Capture the cell that displays the provided text and extract its [x, y] central coordinate. 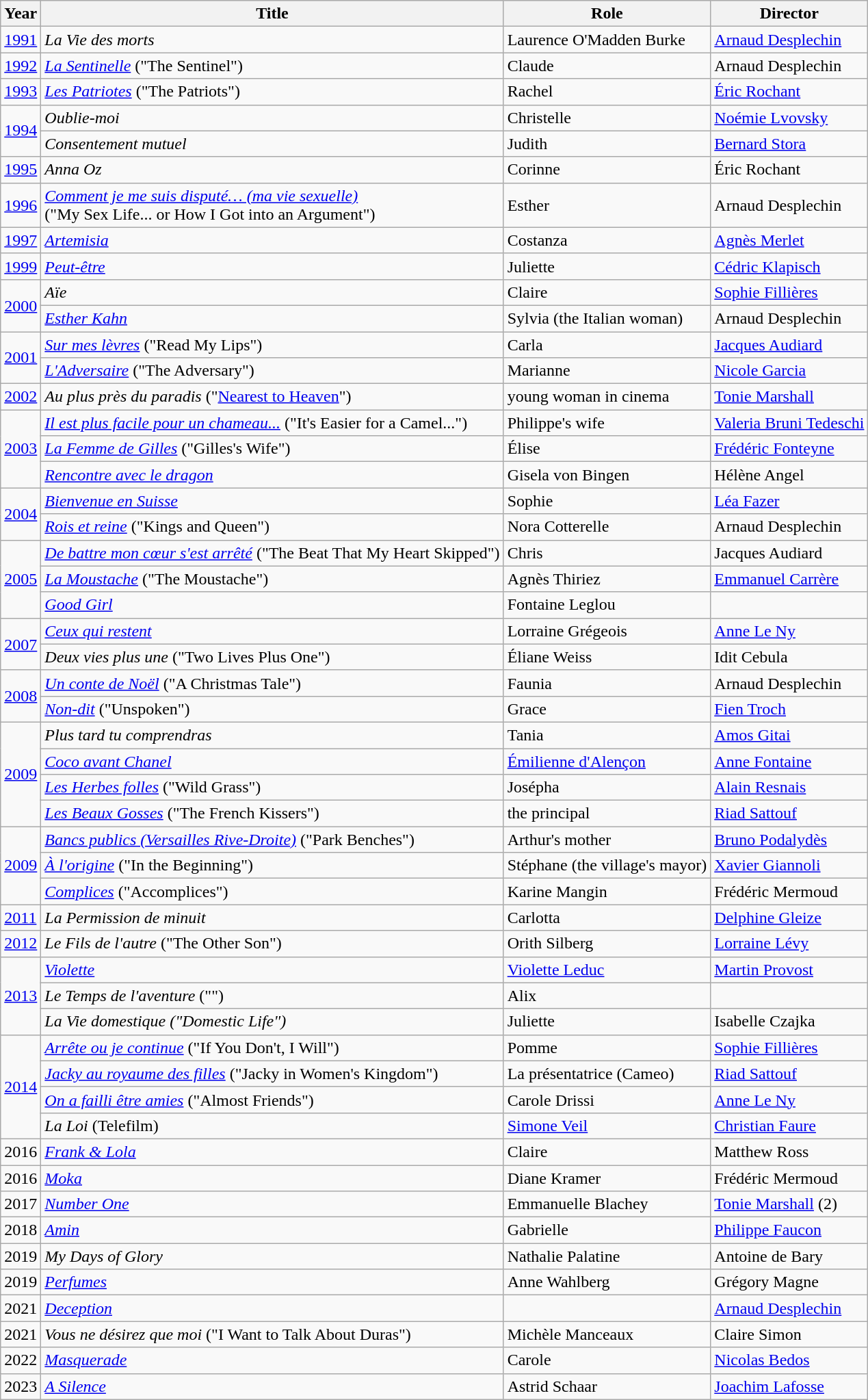
Gisela von Bingen [607, 475]
2011 [21, 918]
Deux vies plus une ("Two Lives Plus One") [272, 657]
Emmanuelle Blachey [607, 1204]
2012 [21, 944]
1994 [21, 131]
Au plus près du paradis ("Nearest to Heaven") [272, 397]
Émilienne d'Alençon [607, 762]
Oublie-moi [272, 118]
1992 [21, 66]
1991 [21, 40]
Deception [272, 1308]
Arthur's mother [607, 840]
Chris [607, 553]
Masquerade [272, 1360]
Emmanuel Carrère [789, 579]
young woman in cinema [607, 397]
Peut-être [272, 266]
Anne Wahlberg [607, 1282]
La Moustache ("The Moustache") [272, 579]
2008 [21, 696]
Bernard Stora [789, 144]
Moka [272, 1178]
Amos Gitai [789, 735]
2005 [21, 579]
the principal [607, 814]
1995 [21, 170]
Perfumes [272, 1282]
Grace [607, 709]
1993 [21, 92]
Carla [607, 344]
De battre mon cœur s'est arrêté ("The Beat That My Heart Skipped") [272, 553]
Anne Fontaine [789, 762]
Les Patriotes ("The Patriots") [272, 92]
Léa Fazer [789, 501]
2003 [21, 449]
Esther Kahn [272, 318]
Lorraine Grégeois [607, 631]
La Permission de minuit [272, 918]
Le Fils de l'autre ("The Other Son") [272, 944]
Karine Mangin [607, 892]
La Vie des morts [272, 40]
Éliane Weiss [607, 657]
Nicolas Bedos [789, 1360]
Arrête ou je continue ("If You Don't, I Will") [272, 1048]
Consentement mutuel [272, 144]
Les Beaux Gosses ("The French Kissers") [272, 814]
Bruno Podalydès [789, 840]
Rachel [607, 92]
Il est plus facile pour un chameau... ("It's Easier for a Camel...") [272, 423]
Rencontre avec le dragon [272, 475]
Simone Veil [607, 1126]
Alix [607, 996]
La Femme de Gilles ("Gilles's Wife") [272, 449]
Coco avant Chanel [272, 762]
Claude [607, 66]
Tania [607, 735]
Un conte de Noël ("A Christmas Tale") [272, 683]
Noémie Lvovsky [789, 118]
2023 [21, 1386]
Sylvia (the Italian woman) [607, 318]
Martin Provost [789, 970]
1997 [21, 240]
Jacky au royaume des filles ("Jacky in Women's Kingdom") [272, 1074]
Year [21, 14]
2018 [21, 1230]
Aïe [272, 292]
Fien Troch [789, 709]
Le Temps de l'aventure ("") [272, 996]
Non-dit ("Unspoken") [272, 709]
Josépha [607, 788]
La Loi (Telefilm) [272, 1126]
Xavier Giannoli [789, 866]
Pomme [607, 1048]
Frank & Lola [272, 1152]
Delphine Gleize [789, 918]
Carlotta [607, 918]
Christelle [607, 118]
Michèle Manceaux [607, 1334]
2022 [21, 1360]
Number One [272, 1204]
Tonie Marshall (2) [789, 1204]
Nicole Garcia [789, 371]
Valeria Bruni Tedeschi [789, 423]
La présentatrice (Cameo) [607, 1074]
Amin [272, 1230]
Joachim Lafosse [789, 1386]
My Days of Glory [272, 1256]
Frédéric Fonteyne [789, 449]
2001 [21, 357]
2004 [21, 514]
Good Girl [272, 605]
Laurence O'Madden Burke [607, 40]
Costanza [607, 240]
Cédric Klapisch [789, 266]
Rois et reine ("Kings and Queen") [272, 527]
Corinne [607, 170]
Esther [607, 205]
Bancs publics (Versailles Rive-Droite) ("Park Benches") [272, 840]
Ceux qui restent [272, 631]
Orith Silberg [607, 944]
Nathalie Palatine [607, 1256]
1999 [21, 266]
Antoine de Bary [789, 1256]
2000 [21, 305]
Role [607, 14]
L'Adversaire ("The Adversary") [272, 371]
Idit Cebula [789, 657]
2013 [21, 996]
Marianne [607, 371]
Agnès Merlet [789, 240]
Carole Drissi [607, 1100]
Comment je me suis disputé… (ma vie sexuelle)("My Sex Life... or How I Got into an Argument") [272, 205]
Tonie Marshall [789, 397]
Title [272, 14]
Plus tard tu comprendras [272, 735]
Artemisia [272, 240]
Alain Resnais [789, 788]
Élise [607, 449]
Les Herbes folles ("Wild Grass") [272, 788]
On a failli être amies ("Almost Friends") [272, 1100]
Matthew Ross [789, 1152]
Sur mes lèvres ("Read My Lips") [272, 344]
Judith [607, 144]
1996 [21, 205]
À l'origine ("In the Beginning") [272, 866]
Anna Oz [272, 170]
2014 [21, 1087]
La Vie domestique ("Domestic Life") [272, 1022]
Vous ne désirez que moi ("I Want to Talk About Duras") [272, 1334]
A Silence [272, 1386]
Violette Leduc [607, 970]
Fontaine Leglou [607, 605]
Hélène Angel [789, 475]
Diane Kramer [607, 1178]
Agnès Thiriez [607, 579]
Grégory Magne [789, 1282]
Philippe Faucon [789, 1230]
Sophie [607, 501]
2002 [21, 397]
Philippe's wife [607, 423]
Faunia [607, 683]
Claire Simon [789, 1334]
Lorraine Lévy [789, 944]
Bienvenue en Suisse [272, 501]
Carole [607, 1360]
Gabrielle [607, 1230]
Director [789, 14]
2007 [21, 644]
Stéphane (the village's mayor) [607, 866]
Christian Faure [789, 1126]
Isabelle Czajka [789, 1022]
Astrid Schaar [607, 1386]
La Sentinelle ("The Sentinel") [272, 66]
Complices ("Accomplices") [272, 892]
Nora Cotterelle [607, 527]
2017 [21, 1204]
Violette [272, 970]
